For the text-containing cell, return its midpoint in (x, y) coordinate format. 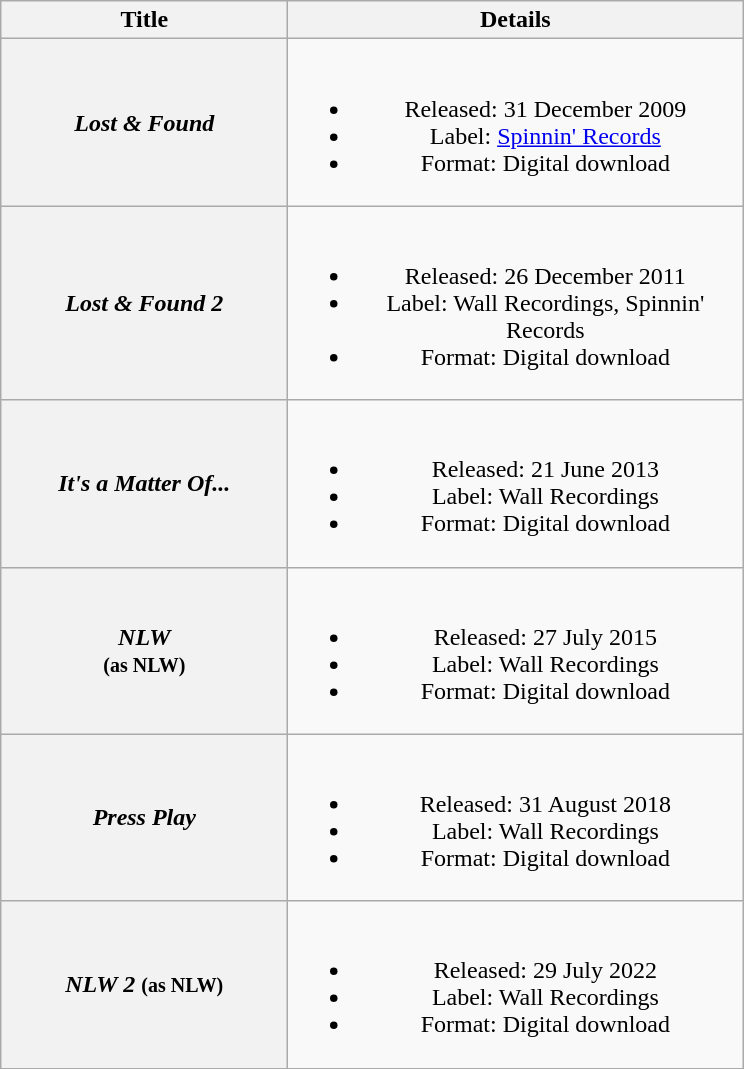
NLW 2 (as NLW) (144, 984)
NLW (as NLW) (144, 650)
Released: 31 December 2009Label: Spinnin' RecordsFormat: Digital download (516, 122)
Title (144, 20)
Released: 26 December 2011Label: Wall Recordings, Spinnin' RecordsFormat: Digital download (516, 303)
Released: 21 June 2013Label: Wall RecordingsFormat: Digital download (516, 484)
Released: 29 July 2022Label: Wall RecordingsFormat: Digital download (516, 984)
Released: 31 August 2018Label: Wall RecordingsFormat: Digital download (516, 818)
Released: 27 July 2015Label: Wall RecordingsFormat: Digital download (516, 650)
Press Play (144, 818)
Lost & Found 2 (144, 303)
Lost & Found (144, 122)
Details (516, 20)
It's a Matter Of... (144, 484)
